Detect which cell encompasses the target text, then output its (x, y) center coordinate. 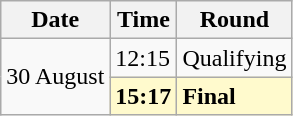
Qualifying (234, 58)
Date (56, 20)
15:17 (144, 96)
Final (234, 96)
Time (144, 20)
12:15 (144, 58)
Round (234, 20)
30 August (56, 77)
